Extract the [x, y] coordinate from the center of the cell holding the provided text.  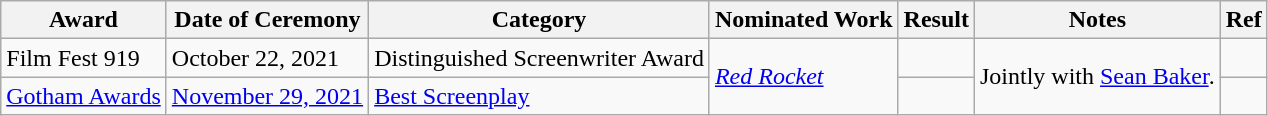
Red Rocket [804, 77]
Result [936, 20]
Category [540, 20]
Ref [1244, 20]
Date of Ceremony [267, 20]
Film Fest 919 [84, 58]
October 22, 2021 [267, 58]
Notes [1097, 20]
Distinguished Screenwriter Award [540, 58]
Jointly with Sean Baker. [1097, 77]
Award [84, 20]
November 29, 2021 [267, 96]
Best Screenplay [540, 96]
Nominated Work [804, 20]
Gotham Awards [84, 96]
